Determine the (X, Y) coordinate at the center of the cell enclosing the given text.  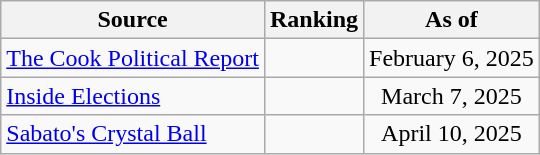
February 6, 2025 (452, 58)
Inside Elections (133, 96)
April 10, 2025 (452, 134)
March 7, 2025 (452, 96)
The Cook Political Report (133, 58)
Ranking (314, 20)
Sabato's Crystal Ball (133, 134)
Source (133, 20)
As of (452, 20)
